Locate the cell with the specified text and output its (X, Y) center coordinate. 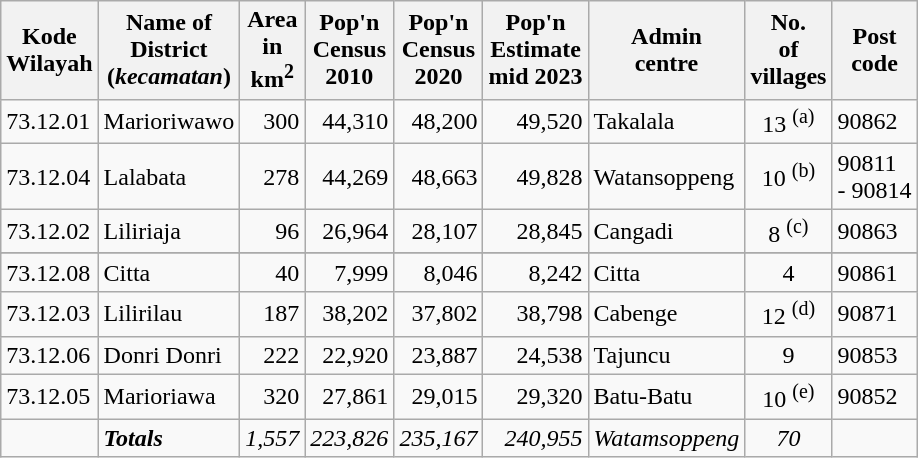
73.12.03 (50, 314)
38,798 (536, 314)
96 (272, 232)
13 (a) (788, 122)
Areainkm2 (272, 50)
Pop'nEstimatemid 2023 (536, 50)
278 (272, 176)
22,920 (350, 355)
300 (272, 122)
49,828 (536, 176)
90853 (874, 355)
23,887 (438, 355)
73.12.05 (50, 396)
Watamsoppeng (666, 438)
223,826 (350, 438)
1,557 (272, 438)
73.12.02 (50, 232)
8 (c) (788, 232)
No.ofvillages (788, 50)
90862 (874, 122)
320 (272, 396)
222 (272, 355)
240,955 (536, 438)
Lilirilau (169, 314)
7,999 (350, 272)
235,167 (438, 438)
Cabenge (666, 314)
10 (b) (788, 176)
Marioriwawo (169, 122)
12 (d) (788, 314)
Donri Donri (169, 355)
Postcode (874, 50)
187 (272, 314)
8,242 (536, 272)
8,046 (438, 272)
Takalala (666, 122)
Totals (169, 438)
28,107 (438, 232)
73.12.06 (50, 355)
90861 (874, 272)
28,845 (536, 232)
24,538 (536, 355)
4 (788, 272)
Kode Wilayah (50, 50)
29,015 (438, 396)
90871 (874, 314)
Name ofDistrict(kecamatan) (169, 50)
44,310 (350, 122)
9 (788, 355)
73.12.01 (50, 122)
90811- 90814 (874, 176)
49,520 (536, 122)
Pop'nCensus2020 (438, 50)
90863 (874, 232)
73.12.08 (50, 272)
73.12.04 (50, 176)
90852 (874, 396)
48,663 (438, 176)
44,269 (350, 176)
Watansoppeng (666, 176)
Lalabata (169, 176)
Batu-Batu (666, 396)
Tajuncu (666, 355)
Pop'nCensus2010 (350, 50)
29,320 (536, 396)
70 (788, 438)
27,861 (350, 396)
48,200 (438, 122)
Liliriaja (169, 232)
Admincentre (666, 50)
38,202 (350, 314)
26,964 (350, 232)
Marioriawa (169, 396)
10 (e) (788, 396)
40 (272, 272)
Cangadi (666, 232)
37,802 (438, 314)
